Find where the given text appears and provide that cell's center as (X, Y) coordinate. 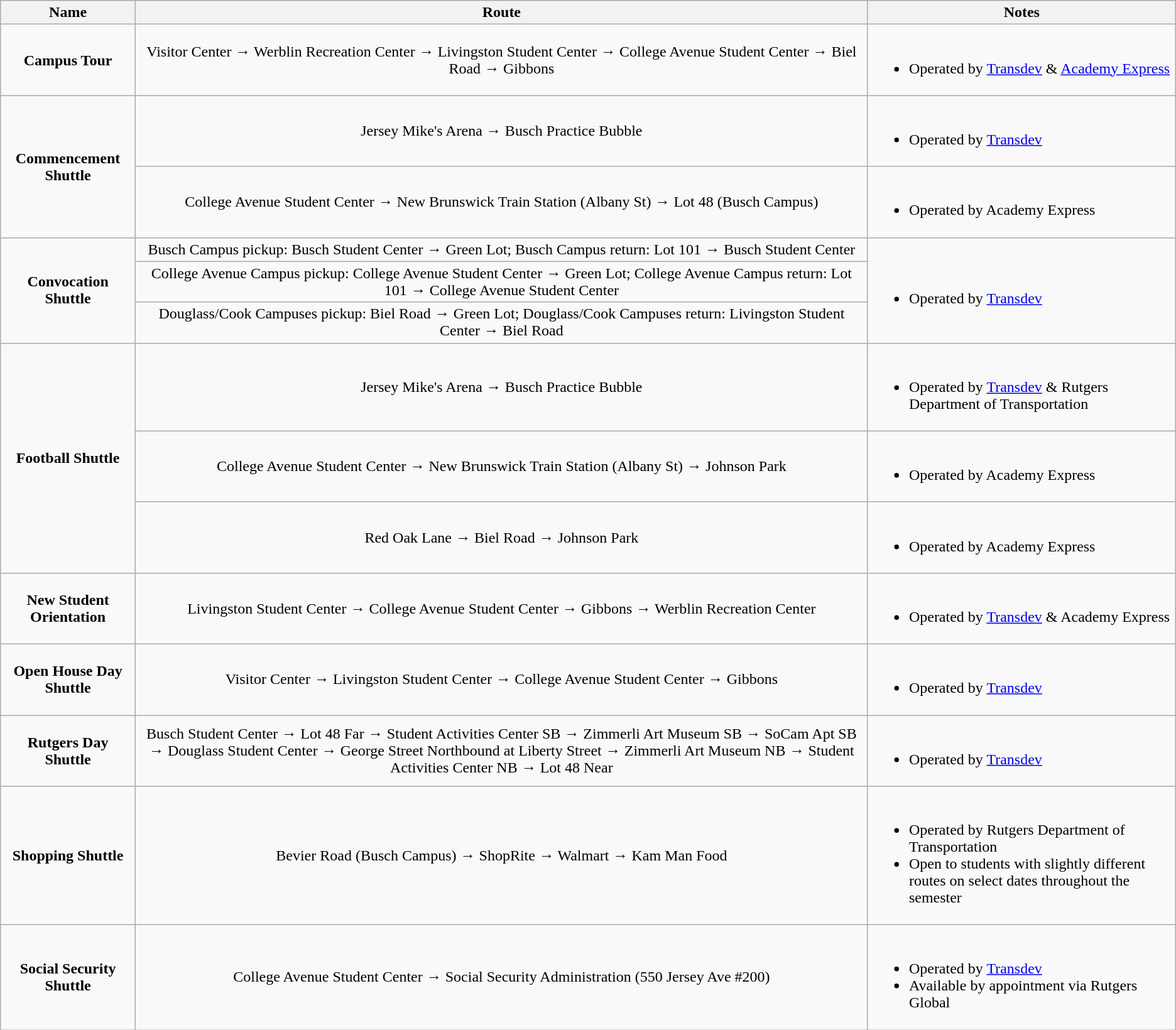
Busch Campus pickup: Busch Student Center → Green Lot; Busch Campus return: Lot 101 → Busch Student Center (501, 249)
Operated by Rutgers Department of TransportationOpen to students with slightly different routes on select dates throughout the semester (1021, 855)
Route (501, 13)
Football Shuttle (68, 458)
Bevier Road (Busch Campus) → ShopRite → Walmart → Kam Man Food (501, 855)
Visitor Center → Werblin Recreation Center → Livingston Student Center → College Avenue Student Center → Biel Road → Gibbons (501, 60)
Commencement Shuttle (68, 166)
Social Security Shuttle (68, 977)
Visitor Center → Livingston Student Center → College Avenue Student Center → Gibbons (501, 680)
College Avenue Student Center → New Brunswick Train Station (Albany St) → Lot 48 (Busch Campus) (501, 202)
Douglass/Cook Campuses pickup: Biel Road → Green Lot; Douglass/Cook Campuses return: Livingston Student Center → Biel Road (501, 323)
College Avenue Student Center → Social Security Administration (550 Jersey Ave #200) (501, 977)
Operated by Transdev & Rutgers Department of Transportation (1021, 387)
Rutgers Day Shuttle (68, 750)
New Student Orientation (68, 608)
Shopping Shuttle (68, 855)
Open House Day Shuttle (68, 680)
Red Oak Lane → Biel Road → Johnson Park (501, 538)
Notes (1021, 13)
Campus Tour (68, 60)
Name (68, 13)
Operated by TransdevAvailable by appointment via Rutgers Global (1021, 977)
Livingston Student Center → College Avenue Student Center → Gibbons → Werblin Recreation Center (501, 608)
College Avenue Campus pickup: College Avenue Student Center → Green Lot; College Avenue Campus return: Lot 101 → College Avenue Student Center (501, 281)
College Avenue Student Center → New Brunswick Train Station (Albany St) → Johnson Park (501, 466)
Convocation Shuttle (68, 290)
